Search for the cell housing the specified text and yield its (X, Y) center coordinate. 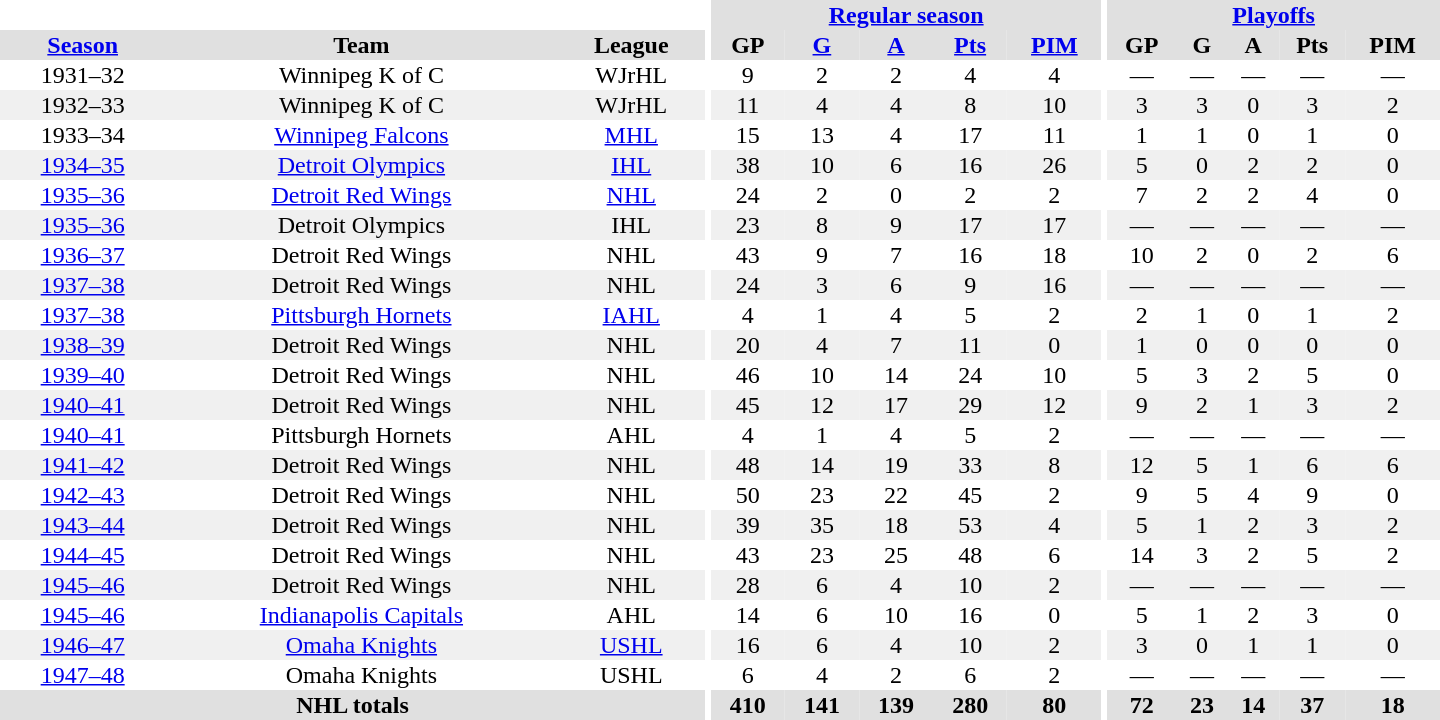
League (631, 45)
53 (970, 525)
1939–40 (82, 375)
1943–44 (82, 525)
1931–32 (82, 75)
139 (896, 705)
25 (896, 555)
46 (748, 375)
1941–42 (82, 465)
1936–37 (82, 255)
141 (822, 705)
38 (748, 165)
1932–33 (82, 105)
28 (748, 585)
39 (748, 525)
Team (361, 45)
37 (1312, 705)
Playoffs (1274, 15)
Season (82, 45)
15 (748, 135)
22 (896, 495)
1947–48 (82, 675)
280 (970, 705)
80 (1054, 705)
Winnipeg Falcons (361, 135)
20 (748, 345)
Regular season (906, 15)
1946–47 (82, 645)
Indianapolis Capitals (361, 615)
26 (1054, 165)
410 (748, 705)
1942–43 (82, 495)
29 (970, 405)
1934–35 (82, 165)
13 (822, 135)
IAHL (631, 315)
50 (748, 495)
1944–45 (82, 555)
1933–34 (82, 135)
35 (822, 525)
19 (896, 465)
33 (970, 465)
MHL (631, 135)
1938–39 (82, 345)
72 (1142, 705)
NHL totals (352, 705)
